Find where the given text appears and provide that cell's center as [X, Y] coordinate. 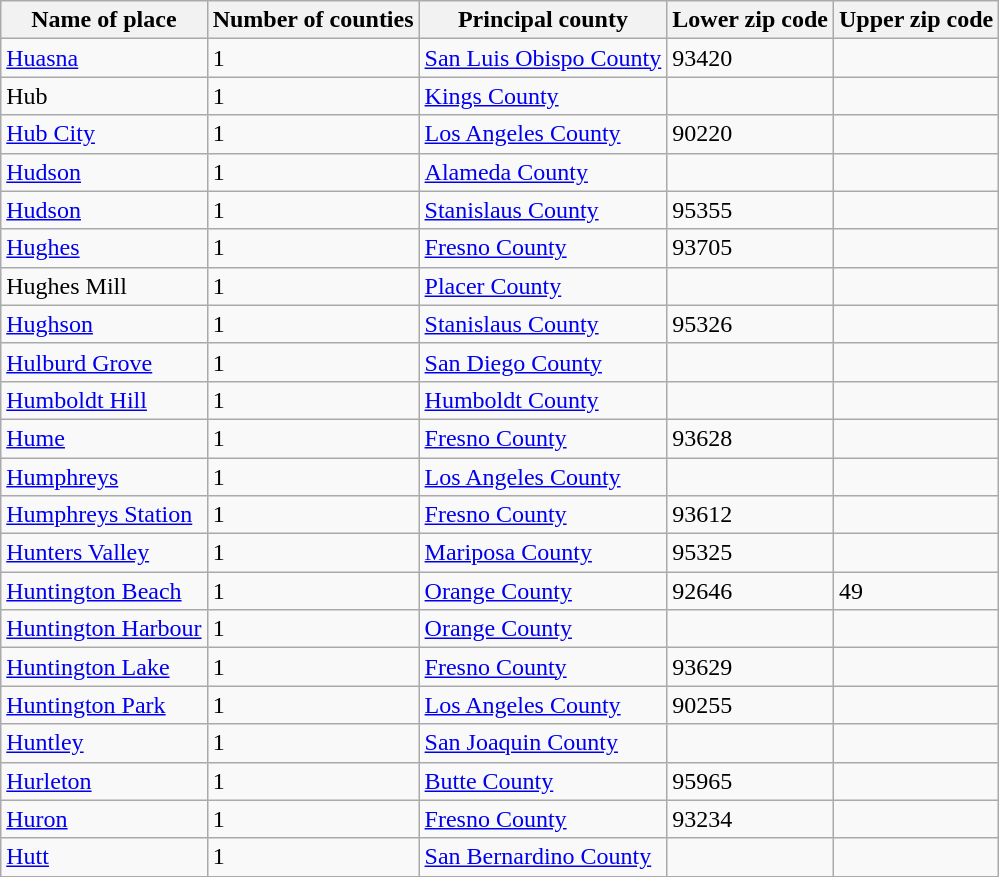
93420 [750, 58]
Humboldt County [543, 400]
Humphreys [104, 477]
San Joaquin County [543, 743]
93612 [750, 515]
95326 [750, 324]
Hughes [104, 248]
Huntington Beach [104, 591]
Hutt [104, 857]
Hunters Valley [104, 553]
49 [916, 591]
Hulburd Grove [104, 362]
93628 [750, 438]
Butte County [543, 781]
Huron [104, 819]
95965 [750, 781]
93705 [750, 248]
Humphreys Station [104, 515]
95325 [750, 553]
Hughson [104, 324]
90255 [750, 705]
Placer County [543, 286]
Hughes Mill [104, 286]
95355 [750, 210]
Principal county [543, 20]
Huntley [104, 743]
San Diego County [543, 362]
Huasna [104, 58]
Mariposa County [543, 553]
Hume [104, 438]
Name of place [104, 20]
Number of counties [313, 20]
Humboldt Hill [104, 400]
San Bernardino County [543, 857]
Kings County [543, 96]
Hub [104, 96]
Upper zip code [916, 20]
93629 [750, 667]
Alameda County [543, 172]
Lower zip code [750, 20]
92646 [750, 591]
Hub City [104, 134]
90220 [750, 134]
Huntington Harbour [104, 629]
San Luis Obispo County [543, 58]
Huntington Lake [104, 667]
Hurleton [104, 781]
Huntington Park [104, 705]
93234 [750, 819]
